Provide the (X, Y) coordinate of the cell's center where the given text is located.  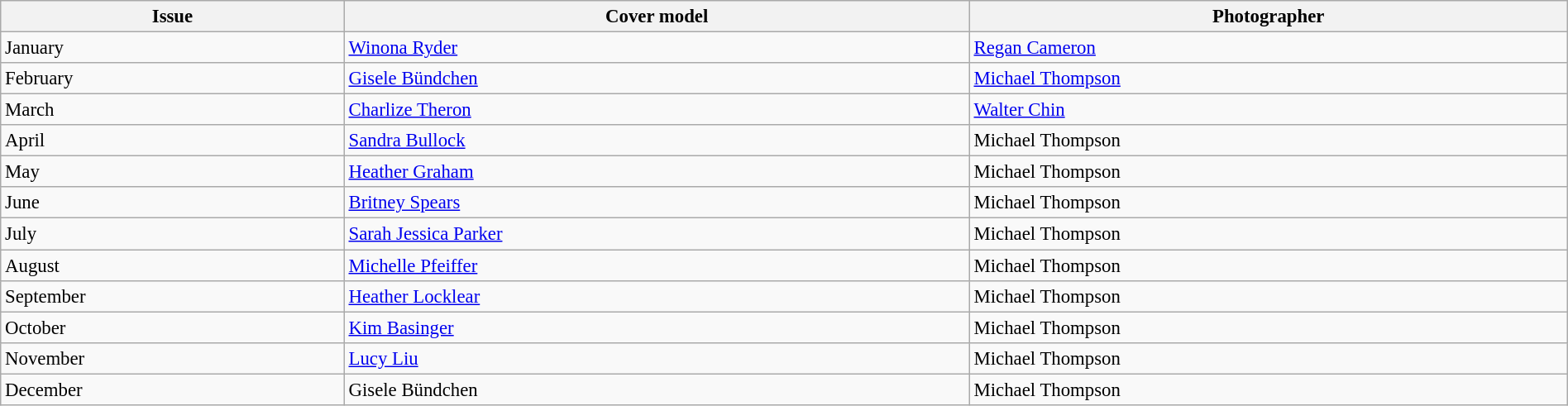
March (172, 110)
Sarah Jessica Parker (657, 234)
Walter Chin (1269, 110)
Britney Spears (657, 203)
Regan Cameron (1269, 48)
January (172, 48)
November (172, 358)
Michelle Pfeiffer (657, 265)
February (172, 79)
Kim Basinger (657, 327)
Heather Locklear (657, 296)
Winona Ryder (657, 48)
July (172, 234)
August (172, 265)
Lucy Liu (657, 358)
May (172, 172)
Cover model (657, 17)
December (172, 389)
Sandra Bullock (657, 141)
June (172, 203)
October (172, 327)
April (172, 141)
September (172, 296)
Issue (172, 17)
Photographer (1269, 17)
Heather Graham (657, 172)
Charlize Theron (657, 110)
